From the cell containing the given text, extract its center point as (x, y) coordinate. 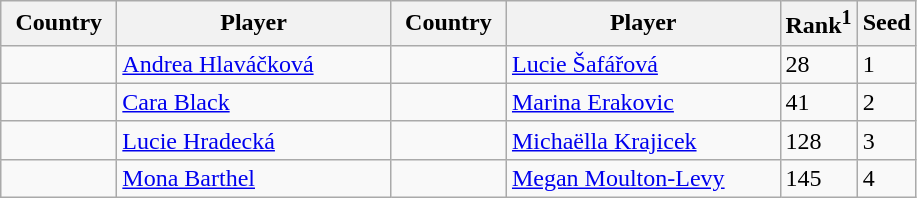
28 (818, 64)
Marina Erakovic (643, 102)
Mona Barthel (254, 178)
Seed (886, 24)
2 (886, 102)
Lucie Šafářová (643, 64)
4 (886, 178)
Michaëlla Krajicek (643, 140)
Cara Black (254, 102)
Rank1 (818, 24)
Andrea Hlaváčková (254, 64)
Megan Moulton-Levy (643, 178)
3 (886, 140)
128 (818, 140)
Lucie Hradecká (254, 140)
145 (818, 178)
1 (886, 64)
41 (818, 102)
